Detect which cell encompasses the target text, then output its (x, y) center coordinate. 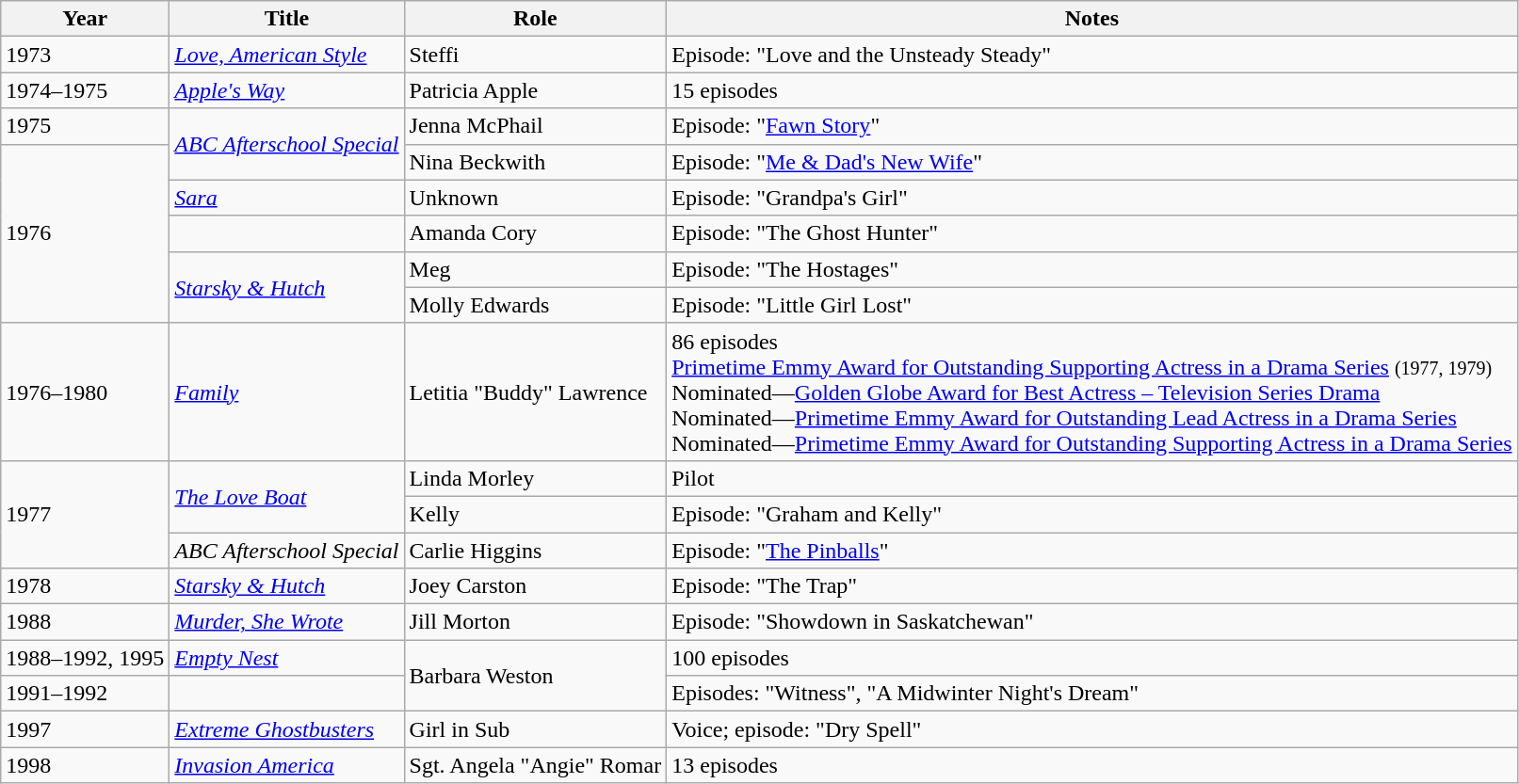
1977 (85, 514)
Carlie Higgins (535, 551)
Kelly (535, 514)
Unknown (535, 198)
Pilot (1092, 478)
Steffi (535, 55)
Sgt. Angela "Angie" Romar (535, 765)
Molly Edwards (535, 305)
Notes (1092, 19)
Episode: "Grandpa's Girl" (1092, 198)
15 episodes (1092, 90)
Letitia "Buddy" Lawrence (535, 392)
1973 (85, 55)
Jenna McPhail (535, 126)
1998 (85, 765)
Invasion America (286, 765)
Extreme Ghostbusters (286, 729)
Linda Morley (535, 478)
Amanda Cory (535, 233)
Episode: "Love and the Unsteady Steady" (1092, 55)
1976 (85, 233)
1988–1992, 1995 (85, 658)
Girl in Sub (535, 729)
Murder, She Wrote (286, 622)
Meg (535, 269)
Sara (286, 198)
Role (535, 19)
Title (286, 19)
Voice; episode: "Dry Spell" (1092, 729)
1978 (85, 586)
Episode: "The Hostages" (1092, 269)
Patricia Apple (535, 90)
1988 (85, 622)
1976–1980 (85, 392)
Apple's Way (286, 90)
Year (85, 19)
Empty Nest (286, 658)
100 episodes (1092, 658)
Episode: "The Trap" (1092, 586)
Barbara Weston (535, 676)
Episode: "Little Girl Lost" (1092, 305)
Nina Beckwith (535, 162)
Episode: "The Ghost Hunter" (1092, 233)
1975 (85, 126)
Episodes: "Witness", "A Midwinter Night's Dream" (1092, 694)
Episode: "Fawn Story" (1092, 126)
13 episodes (1092, 765)
1974–1975 (85, 90)
1991–1992 (85, 694)
Joey Carston (535, 586)
Love, American Style (286, 55)
Family (286, 392)
1997 (85, 729)
The Love Boat (286, 496)
Episode: "Me & Dad's New Wife" (1092, 162)
Episode: "Showdown in Saskatchewan" (1092, 622)
Episode: "The Pinballs" (1092, 551)
Jill Morton (535, 622)
Episode: "Graham and Kelly" (1092, 514)
